Scan for the cell matching the given text and deliver its (x, y) coordinate at center. 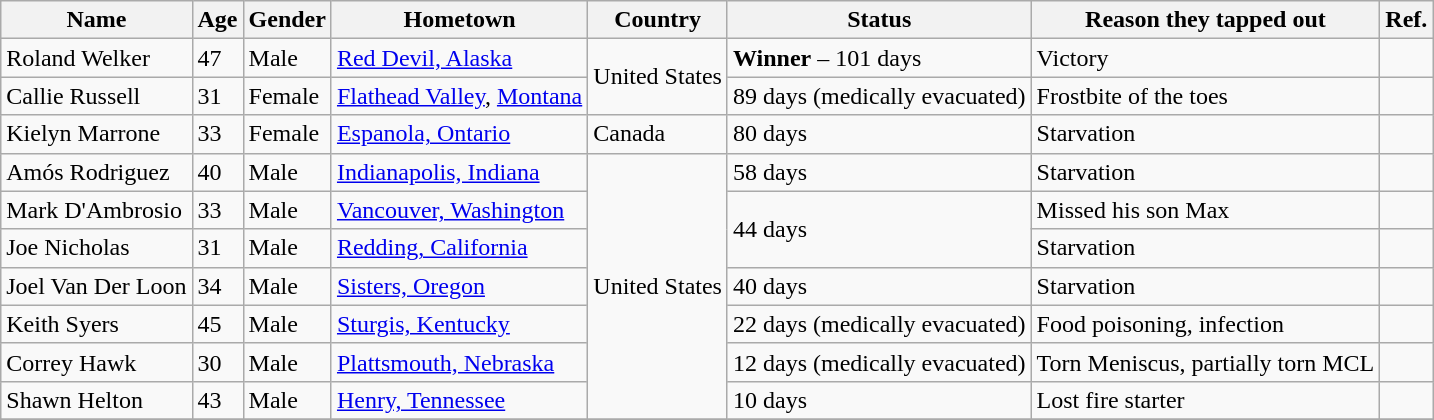
43 (218, 400)
Red Devil, Alaska (459, 58)
Callie Russell (96, 96)
Torn Meniscus, partially torn MCL (1206, 362)
Canada (658, 134)
40 days (879, 286)
Hometown (459, 20)
Gender (287, 20)
Reason they tapped out (1206, 20)
22 days (medically evacuated) (879, 324)
Missed his son Max (1206, 210)
Plattsmouth, Nebraska (459, 362)
30 (218, 362)
Name (96, 20)
Lost fire starter (1206, 400)
Ref. (1406, 20)
89 days (medically evacuated) (879, 96)
Shawn Helton (96, 400)
10 days (879, 400)
Sisters, Oregon (459, 286)
Roland Welker (96, 58)
58 days (879, 172)
Correy Hawk (96, 362)
Keith Syers (96, 324)
Winner – 101 days (879, 58)
Amós Rodriguez (96, 172)
12 days (medically evacuated) (879, 362)
80 days (879, 134)
Food poisoning, infection (1206, 324)
34 (218, 286)
Age (218, 20)
Kielyn Marrone (96, 134)
Vancouver, Washington (459, 210)
Espanola, Ontario (459, 134)
Henry, Tennessee (459, 400)
47 (218, 58)
Mark D'Ambrosio (96, 210)
Indianapolis, Indiana (459, 172)
Country (658, 20)
Victory (1206, 58)
Joel Van Der Loon (96, 286)
Redding, California (459, 248)
Sturgis, Kentucky (459, 324)
Frostbite of the toes (1206, 96)
Flathead Valley, Montana (459, 96)
Status (879, 20)
45 (218, 324)
Joe Nicholas (96, 248)
40 (218, 172)
44 days (879, 229)
